For the text-containing cell, return its midpoint in (X, Y) coordinate format. 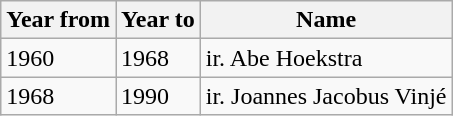
Year from (58, 20)
Name (326, 20)
ir. Abe Hoekstra (326, 58)
1990 (158, 96)
ir. Joannes Jacobus Vinjé (326, 96)
1960 (58, 58)
Year to (158, 20)
